Identify which cell holds the provided text, then report its [X, Y] central coordinate. 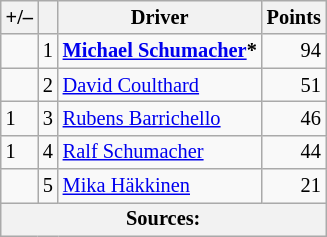
94 [294, 51]
Michael Schumacher* [160, 51]
Mika Häkkinen [160, 186]
Rubens Barrichello [160, 118]
46 [294, 118]
Sources: [164, 219]
+/– [20, 17]
51 [294, 85]
4 [48, 152]
5 [48, 186]
Ralf Schumacher [160, 152]
21 [294, 186]
3 [48, 118]
David Coulthard [160, 85]
2 [48, 85]
Driver [160, 17]
44 [294, 152]
Points [294, 17]
